Pinpoint the cell where the given text exists, returning its [X, Y] midpoint coordinate. 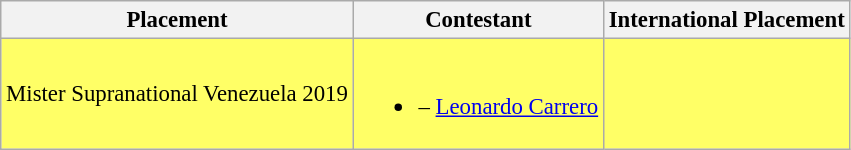
Placement [177, 20]
International Placement [726, 20]
Contestant [478, 20]
– Leonardo Carrero [478, 94]
Mister Supranational Venezuela 2019 [177, 94]
